Detect which cell encompasses the target text, then output its (x, y) center coordinate. 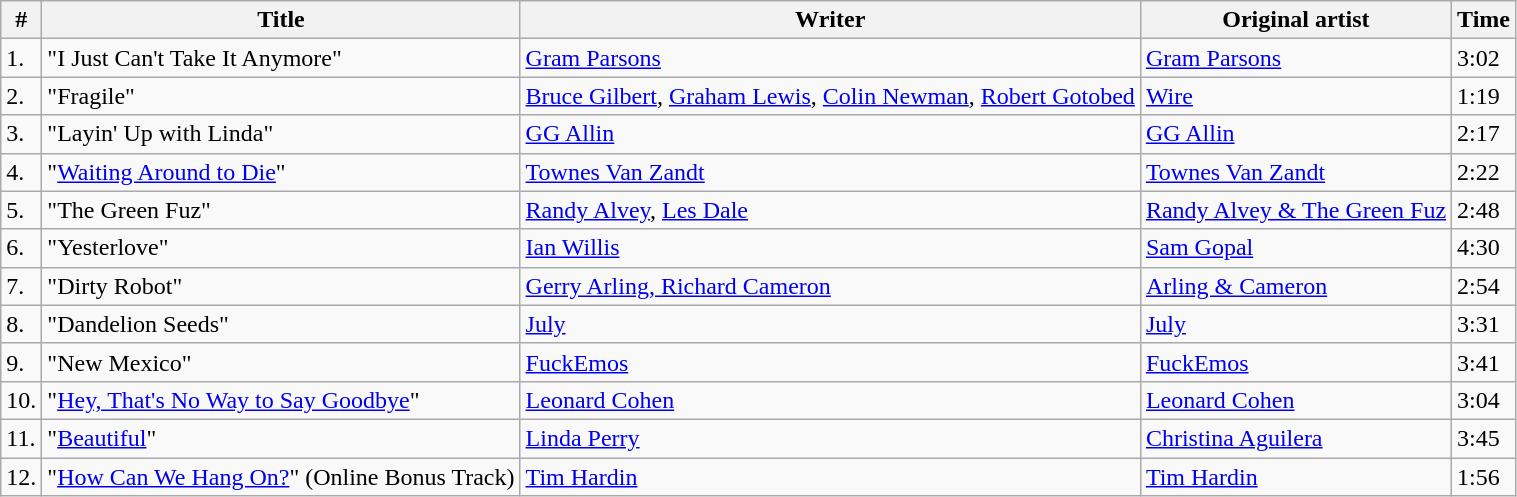
10. (22, 400)
4. (22, 172)
2:48 (1484, 210)
Randy Alvey & The Green Fuz (1296, 210)
Original artist (1296, 20)
"Waiting Around to Die" (281, 172)
5. (22, 210)
1:56 (1484, 477)
2:22 (1484, 172)
Gerry Arling, Richard Cameron (830, 286)
1:19 (1484, 96)
"Dandelion Seeds" (281, 324)
"How Can We Hang On?" (Online Bonus Track) (281, 477)
2:54 (1484, 286)
12. (22, 477)
Bruce Gilbert, Graham Lewis, Colin Newman, Robert Gotobed (830, 96)
Linda Perry (830, 438)
3:04 (1484, 400)
2. (22, 96)
Randy Alvey, Les Dale (830, 210)
Sam Gopal (1296, 248)
3:02 (1484, 58)
"New Mexico" (281, 362)
8. (22, 324)
"I Just Can't Take It Anymore" (281, 58)
"Fragile" (281, 96)
"Beautiful" (281, 438)
"Dirty Robot" (281, 286)
9. (22, 362)
1. (22, 58)
"Hey, That's No Way to Say Goodbye" (281, 400)
Wire (1296, 96)
6. (22, 248)
4:30 (1484, 248)
3. (22, 134)
# (22, 20)
3:31 (1484, 324)
Christina Aguilera (1296, 438)
Title (281, 20)
Ian Willis (830, 248)
3:41 (1484, 362)
Writer (830, 20)
"Layin' Up with Linda" (281, 134)
11. (22, 438)
3:45 (1484, 438)
Time (1484, 20)
2:17 (1484, 134)
7. (22, 286)
"The Green Fuz" (281, 210)
"Yesterlove" (281, 248)
Arling & Cameron (1296, 286)
